Return the [X, Y] coordinate for the center point of the cell that contains the specified text.  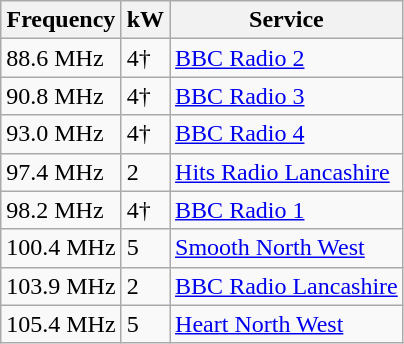
BBC Radio 2 [287, 58]
Service [287, 20]
kW [145, 20]
105.4 MHz [61, 324]
97.4 MHz [61, 172]
93.0 MHz [61, 134]
BBC Radio 4 [287, 134]
90.8 MHz [61, 96]
BBC Radio Lancashire [287, 286]
100.4 MHz [61, 248]
BBC Radio 1 [287, 210]
Hits Radio Lancashire [287, 172]
BBC Radio 3 [287, 96]
103.9 MHz [61, 286]
88.6 MHz [61, 58]
98.2 MHz [61, 210]
Smooth North West [287, 248]
Heart North West [287, 324]
Frequency [61, 20]
